For the text-containing cell, return its midpoint in [X, Y] coordinate format. 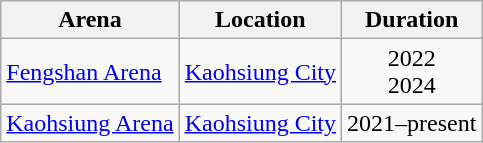
Fengshan Arena [90, 72]
20222024 [412, 72]
Duration [412, 20]
Arena [90, 20]
2021–present [412, 123]
Location [260, 20]
Kaohsiung Arena [90, 123]
